Locate the cell with the specified text and output its [X, Y] center coordinate. 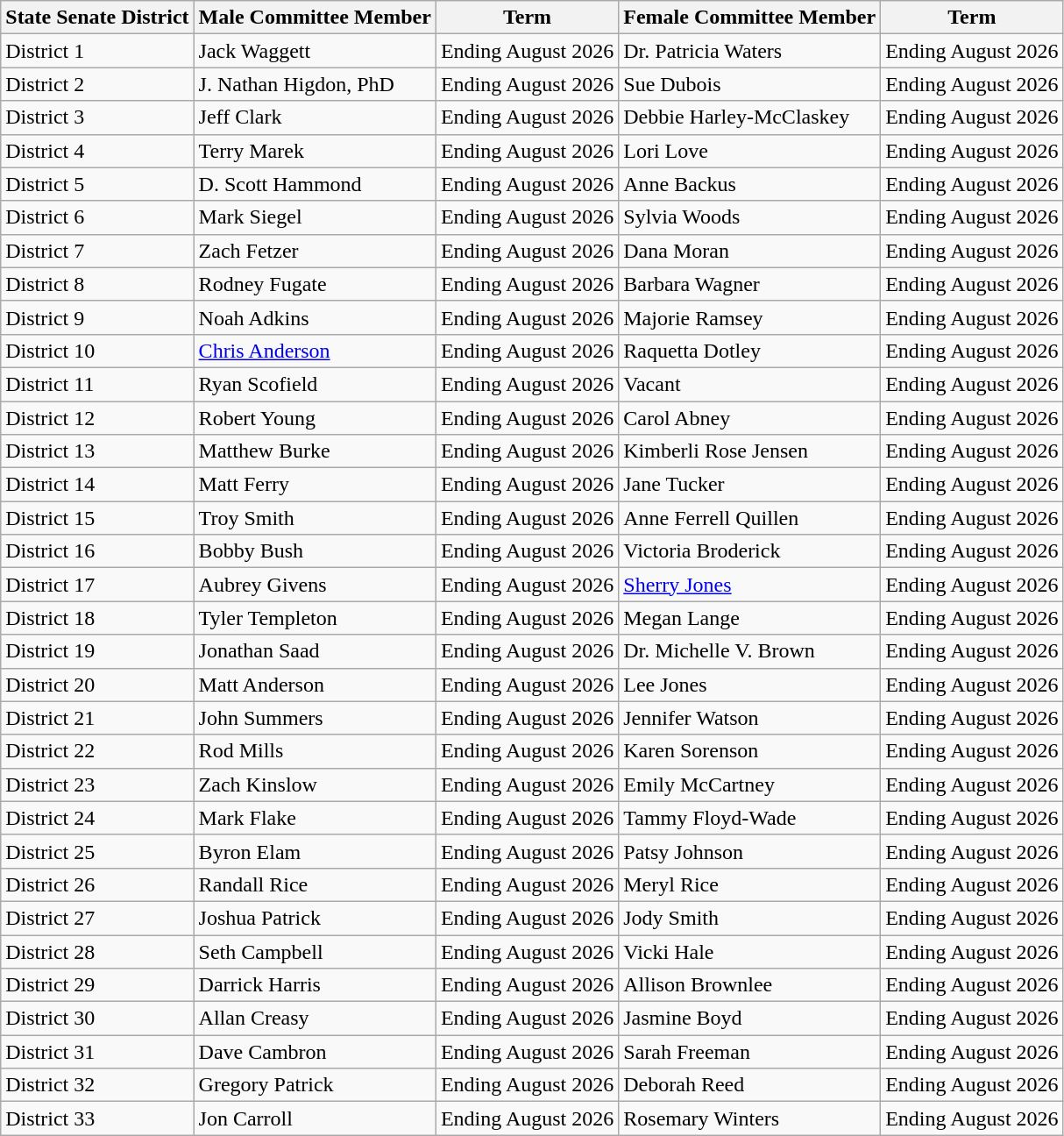
District 13 [97, 451]
Robert Young [315, 418]
Jonathan Saad [315, 651]
Allison Brownlee [750, 985]
Allan Creasy [315, 1019]
District 7 [97, 251]
Gregory Patrick [315, 1085]
Megan Lange [750, 618]
Raquetta Dotley [750, 351]
District 2 [97, 84]
District 12 [97, 418]
District 4 [97, 151]
District 24 [97, 818]
District 22 [97, 751]
Jon Carroll [315, 1118]
District 28 [97, 951]
Seth Campbell [315, 951]
J. Nathan Higdon, PhD [315, 84]
Lori Love [750, 151]
Jane Tucker [750, 485]
Tyler Templeton [315, 618]
Noah Adkins [315, 317]
John Summers [315, 718]
District 5 [97, 184]
Aubrey Givens [315, 585]
Matt Anderson [315, 685]
Sylvia Woods [750, 217]
Ryan Scofield [315, 384]
District 23 [97, 785]
District 16 [97, 551]
Rosemary Winters [750, 1118]
District 29 [97, 985]
District 25 [97, 851]
District 20 [97, 685]
District 18 [97, 618]
Jasmine Boyd [750, 1019]
District 9 [97, 317]
Jack Waggett [315, 51]
District 26 [97, 884]
Randall Rice [315, 884]
Vicki Hale [750, 951]
Male Committee Member [315, 18]
Emily McCartney [750, 785]
Rod Mills [315, 751]
Jennifer Watson [750, 718]
Sue Dubois [750, 84]
Bobby Bush [315, 551]
District 30 [97, 1019]
Jody Smith [750, 918]
District 27 [97, 918]
Karen Sorenson [750, 751]
Matt Ferry [315, 485]
Dr. Patricia Waters [750, 51]
Majorie Ramsey [750, 317]
District 14 [97, 485]
Rodney Fugate [315, 284]
Anne Backus [750, 184]
District 11 [97, 384]
Debbie Harley-McClaskey [750, 117]
District 10 [97, 351]
District 8 [97, 284]
Chris Anderson [315, 351]
District 15 [97, 518]
District 31 [97, 1052]
Darrick Harris [315, 985]
Matthew Burke [315, 451]
District 33 [97, 1118]
Meryl Rice [750, 884]
Lee Jones [750, 685]
District 3 [97, 117]
Mark Siegel [315, 217]
Dana Moran [750, 251]
District 1 [97, 51]
Deborah Reed [750, 1085]
Patsy Johnson [750, 851]
Anne Ferrell Quillen [750, 518]
Byron Elam [315, 851]
Zach Fetzer [315, 251]
Mark Flake [315, 818]
Female Committee Member [750, 18]
Dave Cambron [315, 1052]
District 6 [97, 217]
District 21 [97, 718]
State Senate District [97, 18]
Carol Abney [750, 418]
Barbara Wagner [750, 284]
Troy Smith [315, 518]
Jeff Clark [315, 117]
D. Scott Hammond [315, 184]
Sherry Jones [750, 585]
District 32 [97, 1085]
District 19 [97, 651]
Dr. Michelle V. Brown [750, 651]
Vacant [750, 384]
District 17 [97, 585]
Tammy Floyd-Wade [750, 818]
Terry Marek [315, 151]
Victoria Broderick [750, 551]
Joshua Patrick [315, 918]
Zach Kinslow [315, 785]
Sarah Freeman [750, 1052]
Kimberli Rose Jensen [750, 451]
